Locate the cell with the specified text and output its (x, y) center coordinate. 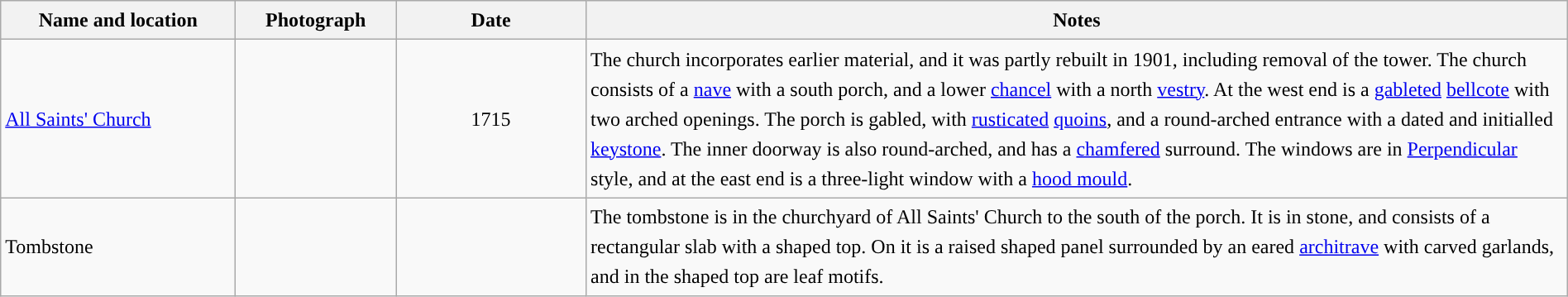
All Saints' Church (118, 119)
Name and location (118, 20)
Notes (1077, 20)
Date (491, 20)
Photograph (316, 20)
1715 (491, 119)
Tombstone (118, 247)
